Find where the given text appears and provide that cell's center as (x, y) coordinate. 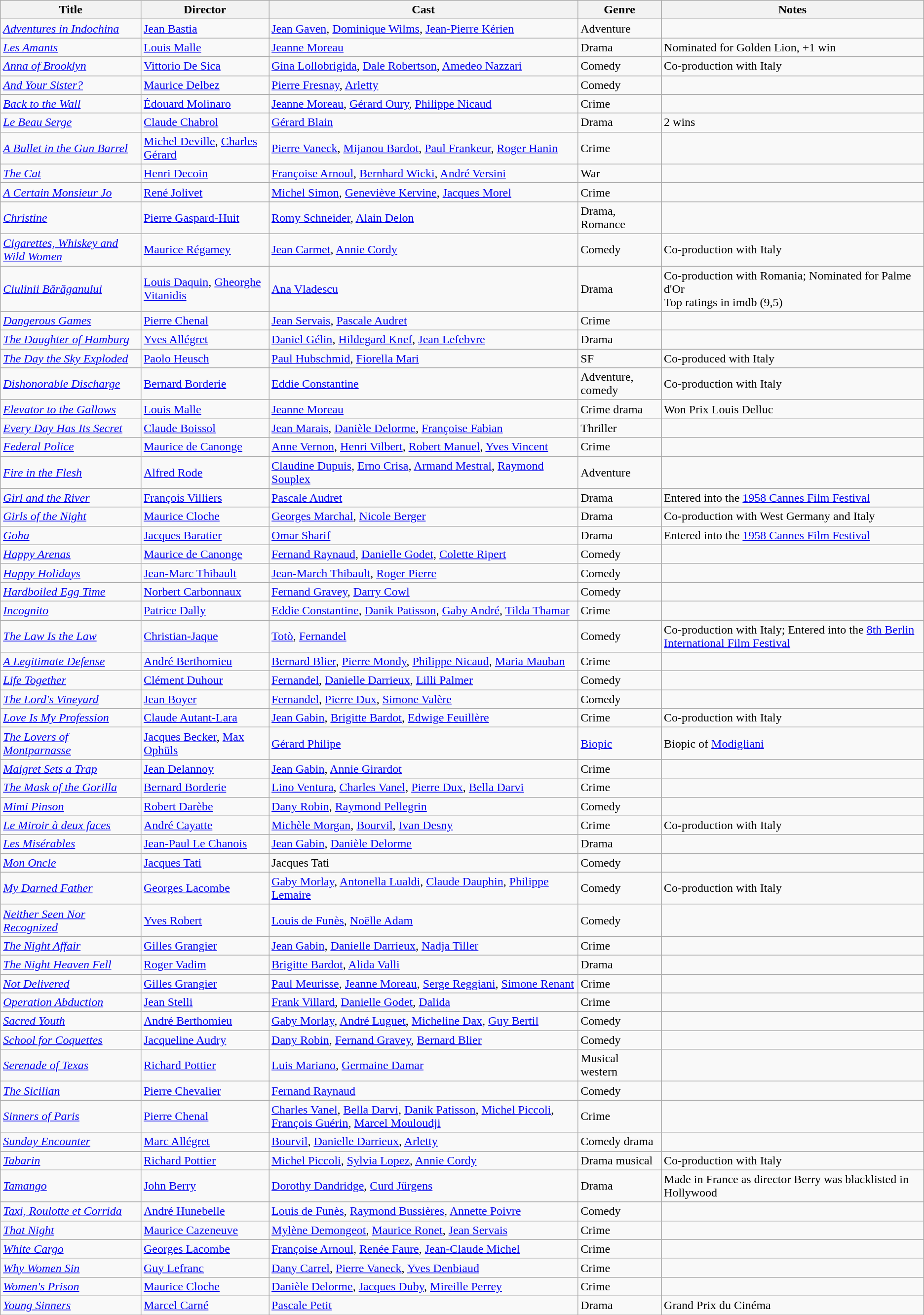
Pierre Fresnay, Arletty (423, 85)
Dangerous Games (71, 321)
Eddie Constantine (423, 384)
Cigarettes, Whiskey and Wild Women (71, 250)
Claudine Dupuis, Erno Crisa, Armand Mestral, Raymond Souplex (423, 472)
Fernand Raynaud, Danielle Godet, Colette Ripert (423, 554)
Fernandel, Danielle Darrieux, Lilli Palmer (423, 680)
Dany Carrel, Pierre Vaneck, Yves Denbiaud (423, 1268)
The Law Is the Law (71, 636)
Fernand Gravey, Darry Cowl (423, 592)
Gérard Blain (423, 122)
Jean Marais, Danièle Delorme, Françoise Fabian (423, 428)
Jean Gabin, Brigitte Bardot, Edwige Feuillère (423, 718)
John Berry (204, 1186)
Robert Darèbe (204, 806)
Director (204, 10)
The Sicilian (71, 1091)
Michel Deville, Charles Gérard (204, 148)
Louis de Funès, Raymond Bussières, Annette Poivre (423, 1211)
Danièle Delorme, Jacques Duby, Mireille Perrey (423, 1286)
Françoise Arnoul, Bernhard Wicki, André Versini (423, 173)
Gaby Morlay, André Luguet, Micheline Dax, Guy Bertil (423, 1021)
Crime drama (620, 409)
Michel Piccoli, Sylvia Lopez, Annie Cordy (423, 1160)
Claude Chabrol (204, 122)
Norbert Carbonnaux (204, 592)
Pascale Petit (423, 1305)
Notes (793, 10)
Bernard Blier, Pierre Mondy, Philippe Nicaud, Maria Mauban (423, 662)
Alfred Rode (204, 472)
Jean-March Thibault, Roger Pierre (423, 573)
Jean Stelli (204, 1002)
Pascale Audret (423, 498)
Jean Delannoy (204, 769)
Totò, Fernandel (423, 636)
Sunday Encounter (71, 1142)
Romy Schneider, Alain Delon (423, 217)
Marc Allégret (204, 1142)
Musical western (620, 1066)
Jacques Becker, Max Ophüls (204, 744)
Why Women Sin (71, 1268)
Mon Oncle (71, 863)
Dorothy Dandridge, Curd Jürgens (423, 1186)
Lino Ventura, Charles Vanel, Pierre Dux, Bella Darvi (423, 788)
Ciulinii Bărăganului (71, 288)
Made in France as director Berry was blacklisted in Hollywood (793, 1186)
War (620, 173)
Vittorio De Sica (204, 66)
The Day the Sky Exploded (71, 359)
François Villiers (204, 498)
Jacqueline Audry (204, 1040)
Adventures in Indochina (71, 29)
Won Prix Louis Delluc (793, 409)
Girl and the River (71, 498)
Co-production with West Germany and Italy (793, 517)
Happy Arenas (71, 554)
Serenade of Texas (71, 1066)
Biopic of Modigliani (793, 744)
Biopic (620, 744)
Jean Gabin, Danièle Delorme (423, 844)
The Daughter of Hamburg (71, 340)
Claude Boissol (204, 428)
Les Amants (71, 47)
Michel Simon, Geneviève Kervine, Jacques Morel (423, 192)
Title (71, 10)
Young Sinners (71, 1305)
School for Coquettes (71, 1040)
Édouard Molinaro (204, 104)
Neither Seen Nor Recognized (71, 920)
Hardboiled Egg Time (71, 592)
Paul Meurisse, Jeanne Moreau, Serge Reggiani, Simone Renant (423, 983)
André Hunebelle (204, 1211)
Henri Decoin (204, 173)
Gaby Morlay, Antonella Lualdi, Claude Dauphin, Philippe Lemaire (423, 888)
The Night Affair (71, 946)
Frank Villard, Danielle Godet, Dalida (423, 1002)
Gérard Philipe (423, 744)
Michèle Morgan, Bourvil, Ivan Desny (423, 825)
Dishonorable Discharge (71, 384)
Jean Boyer (204, 699)
2 wins (793, 122)
Roger Vadim (204, 964)
René Jolivet (204, 192)
Co-production with Romania; Nominated for Palme d'OrTop ratings in imdb (9,5) (793, 288)
The Cat (71, 173)
A Certain Monsieur Jo (71, 192)
The Lovers of Montparnasse (71, 744)
Love Is My Profession (71, 718)
Yves Allégret (204, 340)
Ana Vladescu (423, 288)
Tamango (71, 1186)
Clément Duhour (204, 680)
Dany Robin, Raymond Pellegrin (423, 806)
Christian-Jaque (204, 636)
Drama musical (620, 1160)
Brigitte Bardot, Alida Valli (423, 964)
Genre (620, 10)
The Mask of the Gorilla (71, 788)
A Bullet in the Gun Barrel (71, 148)
Drama, Romance (620, 217)
Mimi Pinson (71, 806)
Françoise Arnoul, Renée Faure, Jean-Claude Michel (423, 1249)
Mylène Demongeot, Maurice Ronet, Jean Servais (423, 1230)
Daniel Gélin, Hildegard Knef, Jean Lefebvre (423, 340)
Life Together (71, 680)
Nominated for Golden Lion, +1 win (793, 47)
Grand Prix du Cinéma (793, 1305)
Elevator to the Gallows (71, 409)
My Darned Father (71, 888)
Maurice Régamey (204, 250)
Fire in the Flesh (71, 472)
Every Day Has Its Secret (71, 428)
Paolo Heusch (204, 359)
Comedy drama (620, 1142)
Pierre Vaneck, Mijanou Bardot, Paul Frankeur, Roger Hanin (423, 148)
Patrice Dally (204, 610)
Gina Lollobrigida, Dale Robertson, Amedeo Nazzari (423, 66)
Women's Prison (71, 1286)
Luis Mariano, Germaine Damar (423, 1066)
Cast (423, 10)
Le Beau Serge (71, 122)
Back to the Wall (71, 104)
White Cargo (71, 1249)
Jean-Marc Thibault (204, 573)
Le Miroir à deux faces (71, 825)
Marcel Carné (204, 1305)
Jean Carmet, Annie Cordy (423, 250)
Operation Abduction (71, 1002)
That Night (71, 1230)
Jean Servais, Pascale Audret (423, 321)
Maurice Cazeneuve (204, 1230)
Anna of Brooklyn (71, 66)
Charles Vanel, Bella Darvi, Danik Patisson, Michel Piccoli, François Guérin, Marcel Mouloudji (423, 1116)
Claude Autant-Lara (204, 718)
Anne Vernon, Henri Vilbert, Robert Manuel, Yves Vincent (423, 447)
Girls of the Night (71, 517)
Jean Gabin, Annie Girardot (423, 769)
Incognito (71, 610)
Paul Hubschmid, Fiorella Mari (423, 359)
SF (620, 359)
Sacred Youth (71, 1021)
Georges Marchal, Nicole Berger (423, 517)
André Cayatte (204, 825)
Bourvil, Danielle Darrieux, Arletty (423, 1142)
Yves Robert (204, 920)
Fernand Raynaud (423, 1091)
Jeanne Moreau, Gérard Oury, Philippe Nicaud (423, 104)
Jean Gaven, Dominique Wilms, Jean-Pierre Kérien (423, 29)
Pierre Chevalier (204, 1091)
Thriller (620, 428)
Dany Robin, Fernand Gravey, Bernard Blier (423, 1040)
Taxi, Roulotte et Corrida (71, 1211)
Goha (71, 535)
Fernandel, Pierre Dux, Simone Valère (423, 699)
And Your Sister? (71, 85)
Louis Daquin, Gheorghe Vitanidis (204, 288)
Maurice Delbez (204, 85)
Christine (71, 217)
Jean-Paul Le Chanois (204, 844)
Co-production with Italy; Entered into the 8th Berlin International Film Festival (793, 636)
Guy Lefranc (204, 1268)
Maigret Sets a Trap (71, 769)
Co-produced with Italy (793, 359)
Jacques Baratier (204, 535)
Not Delivered (71, 983)
Omar Sharif (423, 535)
Federal Police (71, 447)
Adventure, comedy (620, 384)
Les Misérables (71, 844)
A Legitimate Defense (71, 662)
Jean Bastia (204, 29)
Tabarin (71, 1160)
Sinners of Paris (71, 1116)
Happy Holidays (71, 573)
The Lord's Vineyard (71, 699)
Louis de Funès, Noëlle Adam (423, 920)
Pierre Gaspard-Huit (204, 217)
Eddie Constantine, Danik Patisson, Gaby André, Tilda Thamar (423, 610)
The Night Heaven Fell (71, 964)
Jean Gabin, Danielle Darrieux, Nadja Tiller (423, 946)
